Capture the cell that displays the provided text and extract its [x, y] central coordinate. 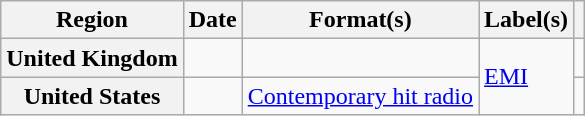
Region [92, 20]
Format(s) [360, 20]
United Kingdom [92, 58]
Date [212, 20]
United States [92, 96]
Label(s) [526, 20]
EMI [526, 77]
Contemporary hit radio [360, 96]
